Scan for the cell matching the given text and deliver its [x, y] coordinate at center. 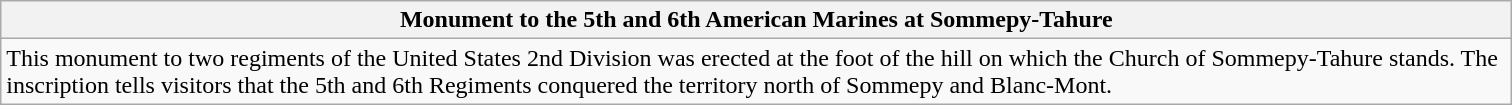
Monument to the 5th and 6th American Marines at Sommepy-Tahure [756, 20]
